Provide the [x, y] coordinate of the cell's center where the given text is located.  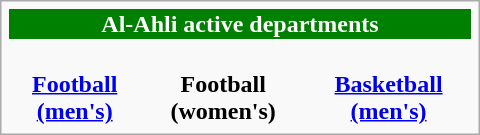
Football(women's) [223, 84]
Football(men's) [74, 84]
Al-Ahli active departments [240, 24]
Basketball(men's) [388, 84]
